Provide the (X, Y) coordinate of the cell's center where the given text is located.  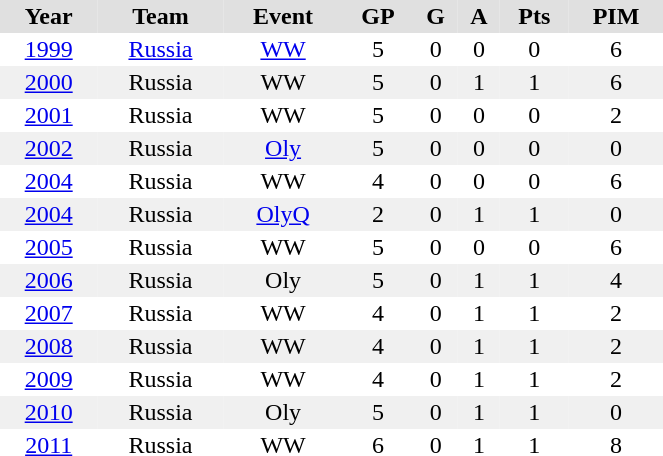
2008 (48, 346)
PIM (616, 16)
Year (48, 16)
Event (284, 16)
2006 (48, 280)
2005 (48, 248)
OlyQ (284, 214)
Team (160, 16)
2007 (48, 314)
Pts (534, 16)
2010 (48, 412)
A (479, 16)
2009 (48, 380)
G (435, 16)
2001 (48, 116)
2000 (48, 82)
1999 (48, 50)
GP (378, 16)
2002 (48, 148)
